From the cell containing the given text, extract its center point as (X, Y) coordinate. 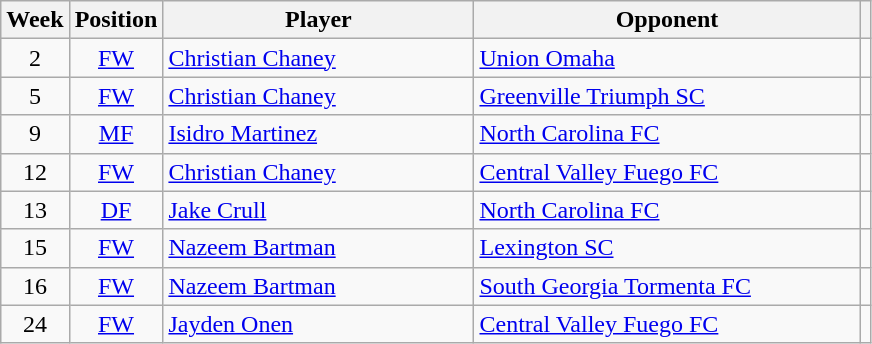
Isidro Martinez (318, 134)
South Georgia Tormenta FC (667, 286)
Jake Crull (318, 210)
Greenville Triumph SC (667, 96)
Position (116, 20)
13 (35, 210)
24 (35, 324)
Week (35, 20)
9 (35, 134)
12 (35, 172)
Jayden Onen (318, 324)
Opponent (667, 20)
15 (35, 248)
Player (318, 20)
2 (35, 58)
Lexington SC (667, 248)
5 (35, 96)
DF (116, 210)
16 (35, 286)
MF (116, 134)
Union Omaha (667, 58)
